Return (x, y) of the center of cell containing provided text 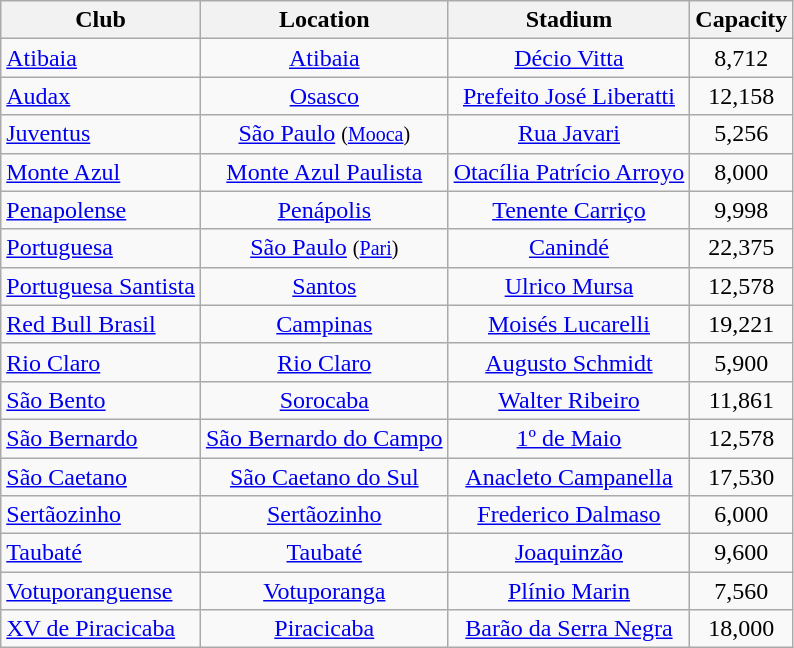
Augusto Schmidt (569, 362)
Joaquinzão (569, 553)
Stadium (569, 20)
São Paulo (Mooca) (324, 134)
Prefeito José Liberatti (569, 96)
São Bernardo (101, 438)
Red Bull Brasil (101, 324)
1º de Maio (569, 438)
Anacleto Campanella (569, 477)
Monte Azul (101, 172)
Osasco (324, 96)
6,000 (742, 515)
XV de Piracicaba (101, 629)
9,600 (742, 553)
Otacília Patrício Arroyo (569, 172)
São Bernardo do Campo (324, 438)
Sorocaba (324, 400)
Santos (324, 286)
22,375 (742, 248)
7,560 (742, 591)
Monte Azul Paulista (324, 172)
Votuporanguense (101, 591)
Ulrico Mursa (569, 286)
12,158 (742, 96)
Frederico Dalmaso (569, 515)
Moisés Lucarelli (569, 324)
8,000 (742, 172)
Rua Javari (569, 134)
São Caetano do Sul (324, 477)
Campinas (324, 324)
São Caetano (101, 477)
Penápolis (324, 210)
Tenente Carriço (569, 210)
Votuporanga (324, 591)
Barão da Serra Negra (569, 629)
Penapolense (101, 210)
Portuguesa Santista (101, 286)
11,861 (742, 400)
Portuguesa (101, 248)
8,712 (742, 58)
São Bento (101, 400)
18,000 (742, 629)
Walter Ribeiro (569, 400)
Club (101, 20)
Location (324, 20)
5,900 (742, 362)
Plínio Marin (569, 591)
Piracicaba (324, 629)
5,256 (742, 134)
São Paulo (Pari) (324, 248)
Capacity (742, 20)
Décio Vitta (569, 58)
9,998 (742, 210)
19,221 (742, 324)
17,530 (742, 477)
Audax (101, 96)
Juventus (101, 134)
Canindé (569, 248)
